Pinpoint the cell where the given text exists, returning its [x, y] midpoint coordinate. 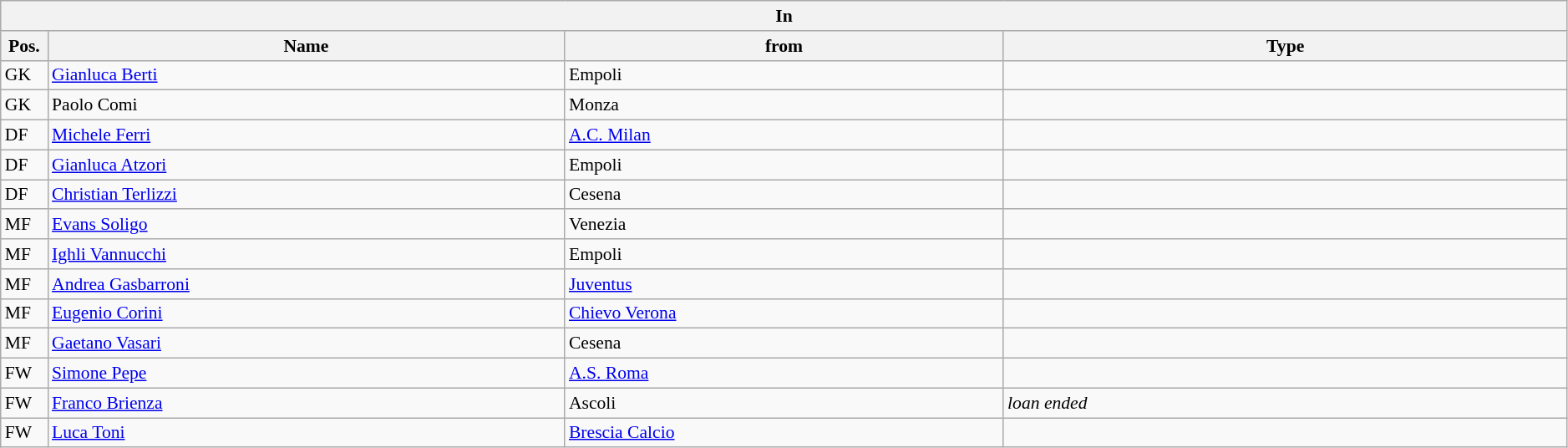
Gaetano Vasari [306, 344]
Ascoli [784, 403]
Juventus [784, 284]
Pos. [24, 46]
Venezia [784, 225]
Brescia Calcio [784, 433]
Evans Soligo [306, 225]
Gianluca Berti [306, 75]
In [784, 16]
Michele Ferri [306, 135]
Ighli Vannucchi [306, 254]
Chievo Verona [784, 313]
Luca Toni [306, 433]
Type [1285, 46]
loan ended [1285, 403]
Paolo Comi [306, 105]
A.C. Milan [784, 135]
Simone Pepe [306, 374]
Monza [784, 105]
Franco Brienza [306, 403]
from [784, 46]
Gianluca Atzori [306, 165]
A.S. Roma [784, 374]
Christian Terlizzi [306, 195]
Andrea Gasbarroni [306, 284]
Eugenio Corini [306, 313]
Name [306, 46]
